Output the [x, y] coordinate of the center of the cell containing the given text.  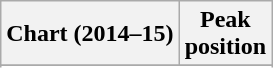
Chart (2014–15) [90, 34]
Peakposition [225, 34]
